Capture the cell that displays the provided text and extract its [x, y] central coordinate. 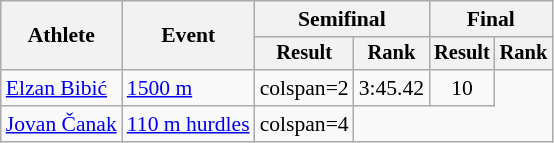
3:45.42 [392, 88]
colspan=2 [304, 88]
110 m hurdles [188, 124]
Elzan Bibić [62, 88]
Athlete [62, 36]
10 [462, 88]
Event [188, 36]
Semifinal [342, 19]
1500 m [188, 88]
colspan=4 [304, 124]
Final [490, 19]
Jovan Čanak [62, 124]
